Pinpoint the cell where the given text exists, returning its (X, Y) midpoint coordinate. 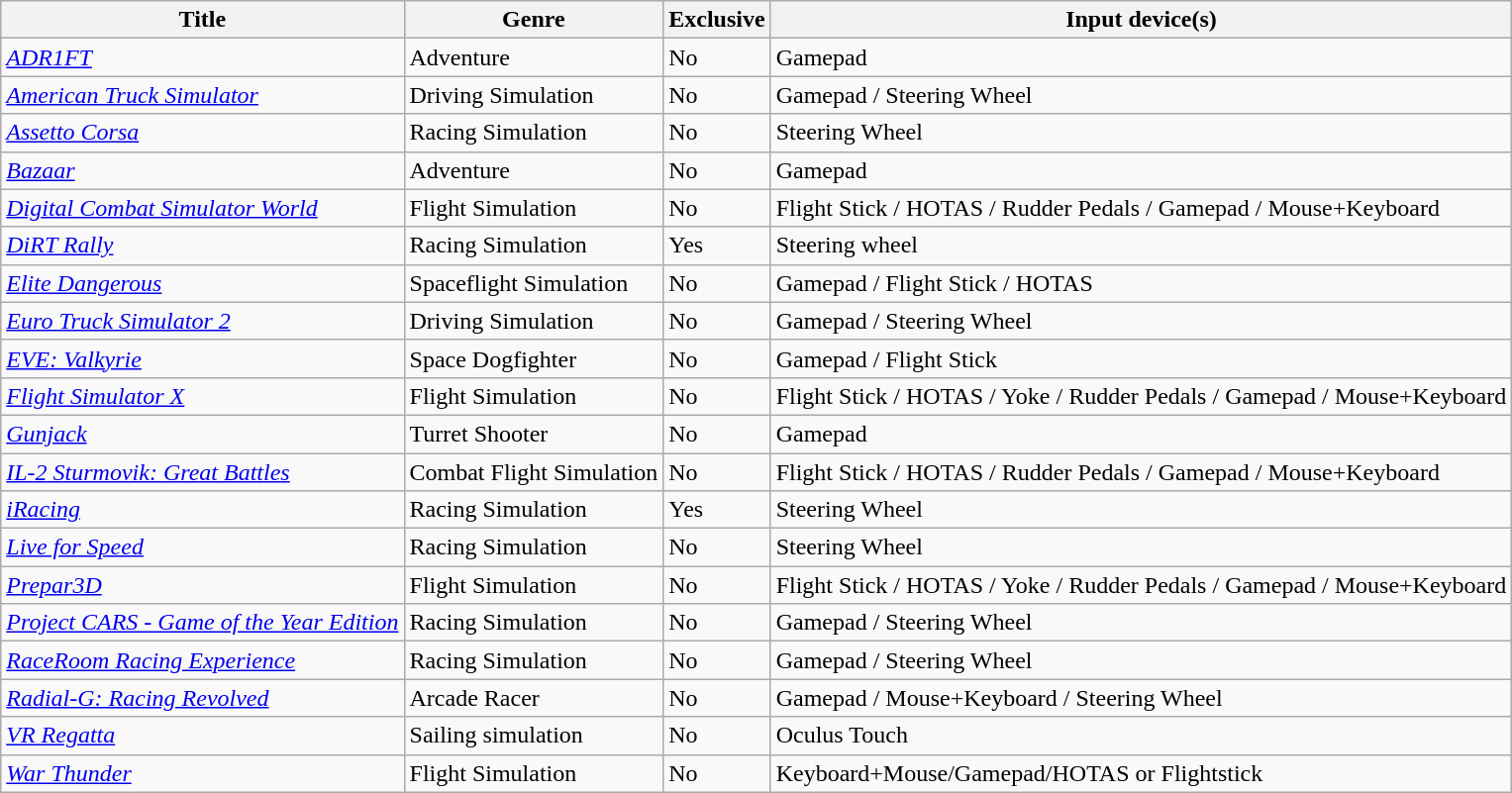
Arcade Racer (534, 698)
Bazaar (202, 170)
Flight Simulator X (202, 396)
Gamepad / Flight Stick (1141, 358)
IL-2 Sturmovik: Great Battles (202, 472)
Oculus Touch (1141, 736)
Gamepad / Flight Stick / HOTAS (1141, 283)
Gamepad / Mouse+Keyboard / Steering Wheel (1141, 698)
Digital Combat Simulator World (202, 208)
DiRT Rally (202, 246)
Keyboard+Mouse/Gamepad/HOTAS or Flightstick (1141, 773)
Live for Speed (202, 547)
EVE: Valkyrie (202, 358)
Elite Dangerous (202, 283)
War Thunder (202, 773)
Sailing simulation (534, 736)
Gunjack (202, 434)
VR Regatta (202, 736)
Prepar3D (202, 585)
Spaceflight Simulation (534, 283)
Combat Flight Simulation (534, 472)
Input device(s) (1141, 20)
Euro Truck Simulator 2 (202, 321)
ADR1FT (202, 57)
Genre (534, 20)
Assetto Corsa (202, 133)
Turret Shooter (534, 434)
Radial-G: Racing Revolved (202, 698)
RaceRoom Racing Experience (202, 660)
Space Dogfighter (534, 358)
Project CARS - Game of the Year Edition (202, 623)
Exclusive (717, 20)
American Truck Simulator (202, 95)
iRacing (202, 510)
Title (202, 20)
Steering wheel (1141, 246)
